Return (X, Y) of the center of cell containing provided text 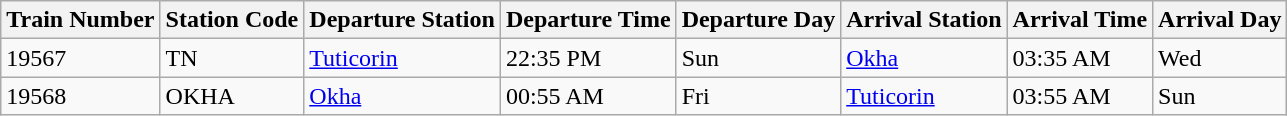
03:55 AM (1080, 96)
Departure Time (588, 20)
00:55 AM (588, 96)
Fri (758, 96)
Station Code (232, 20)
Wed (1220, 58)
Arrival Day (1220, 20)
TN (232, 58)
Arrival Station (924, 20)
Train Number (80, 20)
Departure Station (402, 20)
OKHA (232, 96)
Departure Day (758, 20)
Arrival Time (1080, 20)
19567 (80, 58)
03:35 AM (1080, 58)
22:35 PM (588, 58)
19568 (80, 96)
